Extract the (X, Y) coordinate from the center of the cell holding the provided text.  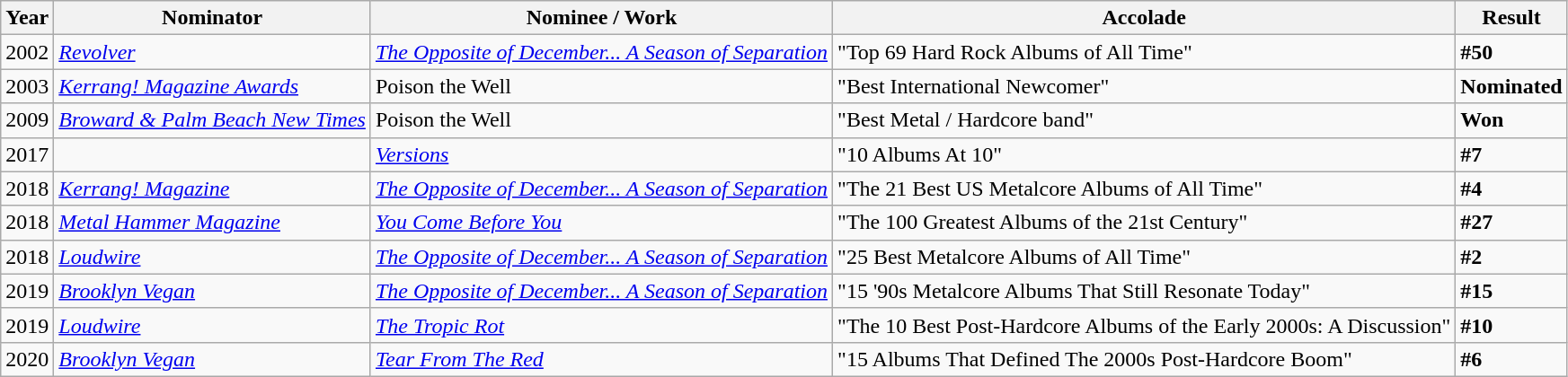
2003 (27, 86)
Kerrang! Magazine (212, 188)
"Best Metal / Hardcore band" (1145, 120)
Accolade (1145, 18)
Won (1511, 120)
2017 (27, 154)
Tear From The Red (601, 359)
2009 (27, 120)
Revolver (212, 52)
"25 Best Metalcore Albums of All Time" (1145, 257)
#15 (1511, 291)
"The 10 Best Post-Hardcore Albums of the Early 2000s: A Discussion" (1145, 325)
#7 (1511, 154)
The Tropic Rot (601, 325)
Year (27, 18)
Nominator (212, 18)
"The 21 Best US Metalcore Albums of All Time" (1145, 188)
#27 (1511, 223)
Metal Hammer Magazine (212, 223)
You Come Before You (601, 223)
2002 (27, 52)
#4 (1511, 188)
Nominee / Work (601, 18)
"The 100 Greatest Albums of the 21st Century" (1145, 223)
Nominated (1511, 86)
#50 (1511, 52)
#10 (1511, 325)
"15 '90s Metalcore Albums That Still Resonate Today" (1145, 291)
"10 Albums At 10" (1145, 154)
Result (1511, 18)
Broward & Palm Beach New Times (212, 120)
"Top 69 Hard Rock Albums of All Time" (1145, 52)
Kerrang! Magazine Awards (212, 86)
"Best International Newcomer" (1145, 86)
"15 Albums That Defined The 2000s Post-Hardcore Boom" (1145, 359)
Versions (601, 154)
#6 (1511, 359)
2020 (27, 359)
#2 (1511, 257)
